Output the [x, y] coordinate of the center of the cell containing the given text.  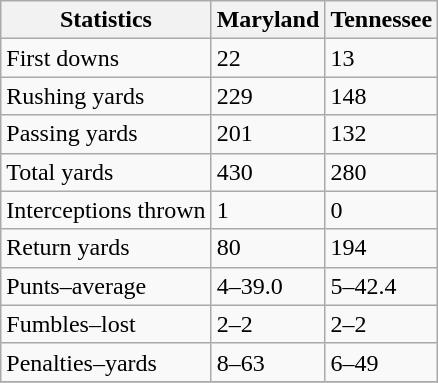
22 [268, 58]
First downs [106, 58]
Return yards [106, 248]
Penalties–yards [106, 362]
229 [268, 96]
4–39.0 [268, 286]
Punts–average [106, 286]
280 [382, 172]
0 [382, 210]
13 [382, 58]
5–42.4 [382, 286]
Interceptions thrown [106, 210]
201 [268, 134]
8–63 [268, 362]
132 [382, 134]
430 [268, 172]
Tennessee [382, 20]
Statistics [106, 20]
Total yards [106, 172]
Passing yards [106, 134]
148 [382, 96]
Rushing yards [106, 96]
6–49 [382, 362]
80 [268, 248]
194 [382, 248]
Fumbles–lost [106, 324]
1 [268, 210]
Maryland [268, 20]
